Return [x, y] of the center of cell containing provided text 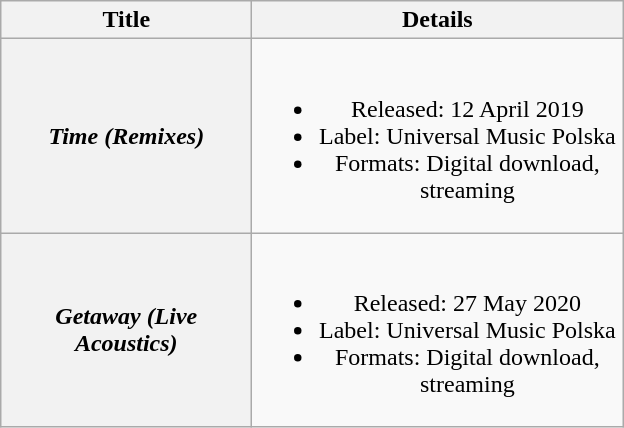
Released: 12 April 2019Label: Universal Music PolskaFormats: Digital download, streaming [438, 136]
Title [126, 20]
Released: 27 May 2020Label: Universal Music PolskaFormats: Digital download, streaming [438, 330]
Time (Remixes) [126, 136]
Details [438, 20]
Getaway (Live Acoustics) [126, 330]
